Identify which cell holds the provided text, then report its [x, y] central coordinate. 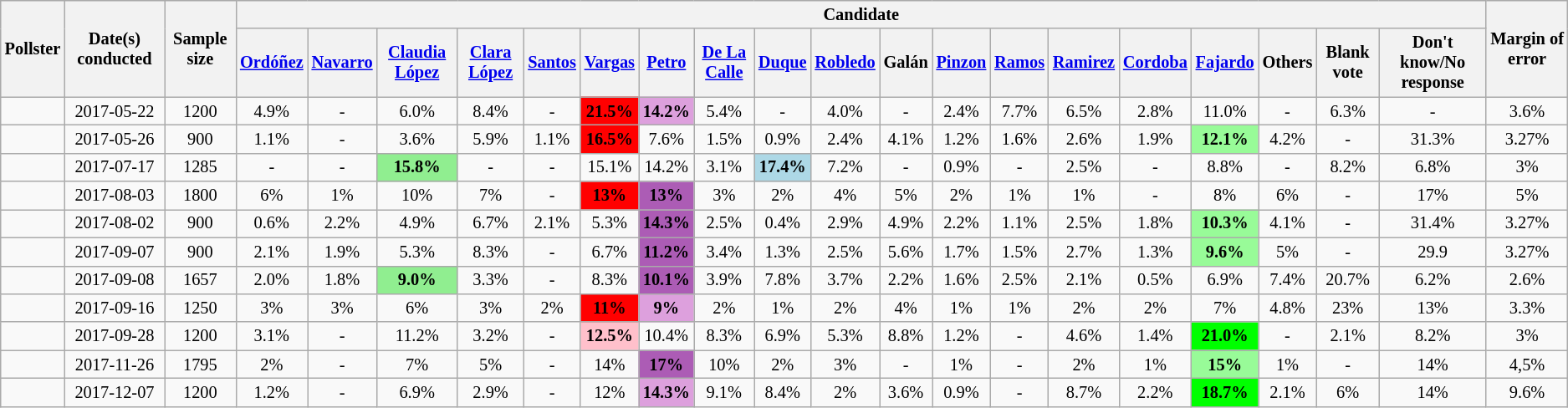
1.4% [1156, 336]
Pollster [33, 48]
Claudia López [416, 63]
1285 [201, 167]
11% [610, 308]
0.5% [1156, 280]
16.5% [610, 139]
4.8% [1288, 308]
7.8% [783, 280]
0.4% [783, 223]
20.7% [1348, 280]
2017-09-08 [114, 280]
Blank vote [1348, 63]
Others [1288, 63]
Ramirez [1084, 63]
2017-05-22 [114, 111]
Candidate [861, 14]
23% [1348, 308]
Vargas [610, 63]
Sample size [201, 48]
9% [667, 308]
7.6% [667, 139]
3.4% [724, 252]
6.5% [1084, 111]
Robledo [845, 63]
Santos [552, 63]
10.1% [667, 280]
4,5% [1527, 365]
4.2% [1288, 139]
Cordoba [1156, 63]
2017-08-02 [114, 223]
0.6% [272, 223]
2.8% [1156, 111]
9.0% [416, 280]
15% [1225, 365]
1.7% [962, 252]
2017-09-28 [114, 336]
3.9% [724, 280]
1800 [201, 196]
10.4% [667, 336]
7.4% [1288, 280]
Petro [667, 63]
5.6% [907, 252]
4.6% [1084, 336]
9.1% [724, 392]
1657 [201, 280]
31.3% [1433, 139]
Don't know/No response [1433, 63]
7.2% [845, 167]
Ramos [1019, 63]
7.7% [1019, 111]
2017-07-17 [114, 167]
5.9% [490, 139]
6.2% [1433, 280]
12% [610, 392]
5.4% [724, 111]
10.3% [1225, 223]
1795 [201, 365]
Clara López [490, 63]
6.0% [416, 111]
Margin of error [1527, 48]
3.7% [845, 280]
17.4% [783, 167]
31.4% [1433, 223]
2.0% [272, 280]
4.0% [845, 111]
1250 [201, 308]
2017-08-03 [114, 196]
2017-12-07 [114, 392]
Navarro [343, 63]
6.8% [1433, 167]
De La Calle [724, 63]
8% [1225, 196]
Galán [907, 63]
2017-09-07 [114, 252]
Date(s) conducted [114, 48]
2017-05-26 [114, 139]
2.7% [1084, 252]
12.1% [1225, 139]
Pinzon [962, 63]
Ordóñez [272, 63]
2017-09-16 [114, 308]
3.2% [490, 336]
6.3% [1348, 111]
Fajardo [1225, 63]
2017-11-26 [114, 365]
12.5% [610, 336]
21.0% [1225, 336]
8.7% [1084, 392]
18.7% [1225, 392]
11.0% [1225, 111]
21.5% [610, 111]
Duque [783, 63]
15.8% [416, 167]
29.9 [1433, 252]
15.1% [610, 167]
